Identify which cell holds the provided text, then report its (X, Y) central coordinate. 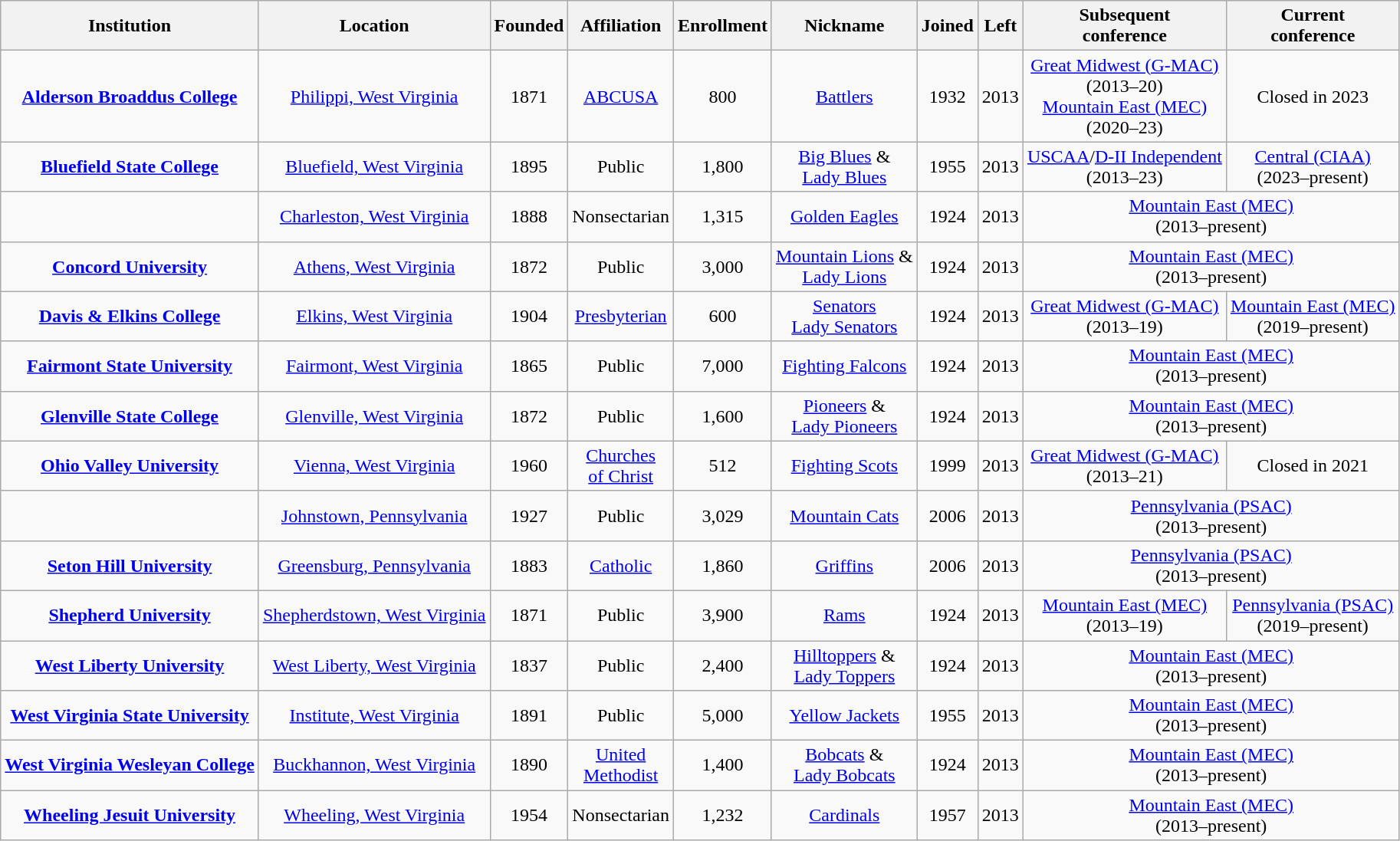
Davis & Elkins College (130, 316)
Rams (844, 615)
West Liberty, West Virginia (374, 665)
1960 (529, 466)
Joined (948, 26)
Great Midwest (G-MAC)(2013–20)Mountain East (MEC)(2020–23) (1124, 97)
512 (722, 466)
Shepherdstown, West Virginia (374, 615)
Churchesof Christ (621, 466)
Mountain Lions &Lady Lions (844, 267)
Seton Hill University (130, 566)
3,900 (722, 615)
3,000 (722, 267)
Bluefield State College (130, 167)
Elkins, West Virginia (374, 316)
Charleston, West Virginia (374, 216)
Closed in 2021 (1313, 466)
1883 (529, 566)
Hilltoppers &Lady Toppers (844, 665)
Griffins (844, 566)
Battlers (844, 97)
Pennsylvania (PSAC)(2019–present) (1313, 615)
Subsequentconference (1124, 26)
West Liberty University (130, 665)
Catholic (621, 566)
Great Midwest (G-MAC)(2013–19) (1124, 316)
Golden Eagles (844, 216)
7,000 (722, 366)
1927 (529, 515)
3,029 (722, 515)
Glenville State College (130, 416)
USCAA/D-II Independent(2013–23) (1124, 167)
1999 (948, 466)
1890 (529, 765)
Location (374, 26)
Wheeling Jesuit University (130, 816)
1837 (529, 665)
Buckhannon, West Virginia (374, 765)
Mountain East (MEC)(2019–present) (1313, 316)
Ohio Valley University (130, 466)
1888 (529, 216)
Fighting Falcons (844, 366)
Nickname (844, 26)
Vienna, West Virginia (374, 466)
Wheeling, West Virginia (374, 816)
Bobcats &Lady Bobcats (844, 765)
1,400 (722, 765)
Institution (130, 26)
Currentconference (1313, 26)
Fighting Scots (844, 466)
Greensburg, Pennsylvania (374, 566)
1,600 (722, 416)
Mountain Cats (844, 515)
Johnstown, Pennsylvania (374, 515)
Concord University (130, 267)
Big Blues &Lady Blues (844, 167)
2,400 (722, 665)
Cardinals (844, 816)
1954 (529, 816)
Enrollment (722, 26)
1865 (529, 366)
West Virginia Wesleyan College (130, 765)
Left (1000, 26)
600 (722, 316)
1,800 (722, 167)
1895 (529, 167)
Yellow Jackets (844, 716)
Institute, West Virginia (374, 716)
Alderson Broaddus College (130, 97)
Shepherd University (130, 615)
1932 (948, 97)
West Virginia State University (130, 716)
ABCUSA (621, 97)
Affiliation (621, 26)
Great Midwest (G-MAC)(2013–21) (1124, 466)
Bluefield, West Virginia (374, 167)
Mountain East (MEC)(2013–19) (1124, 615)
1904 (529, 316)
UnitedMethodist (621, 765)
Glenville, West Virginia (374, 416)
Founded (529, 26)
1,860 (722, 566)
1,232 (722, 816)
1957 (948, 816)
1,315 (722, 216)
Fairmont, West Virginia (374, 366)
800 (722, 97)
Athens, West Virginia (374, 267)
Pioneers &Lady Pioneers (844, 416)
Philippi, West Virginia (374, 97)
Fairmont State University (130, 366)
Senators Lady Senators (844, 316)
Central (CIAA)(2023–present) (1313, 167)
1891 (529, 716)
Presbyterian (621, 316)
Closed in 2023 (1313, 97)
5,000 (722, 716)
